Output the [x, y] coordinate of the center of the cell containing the given text.  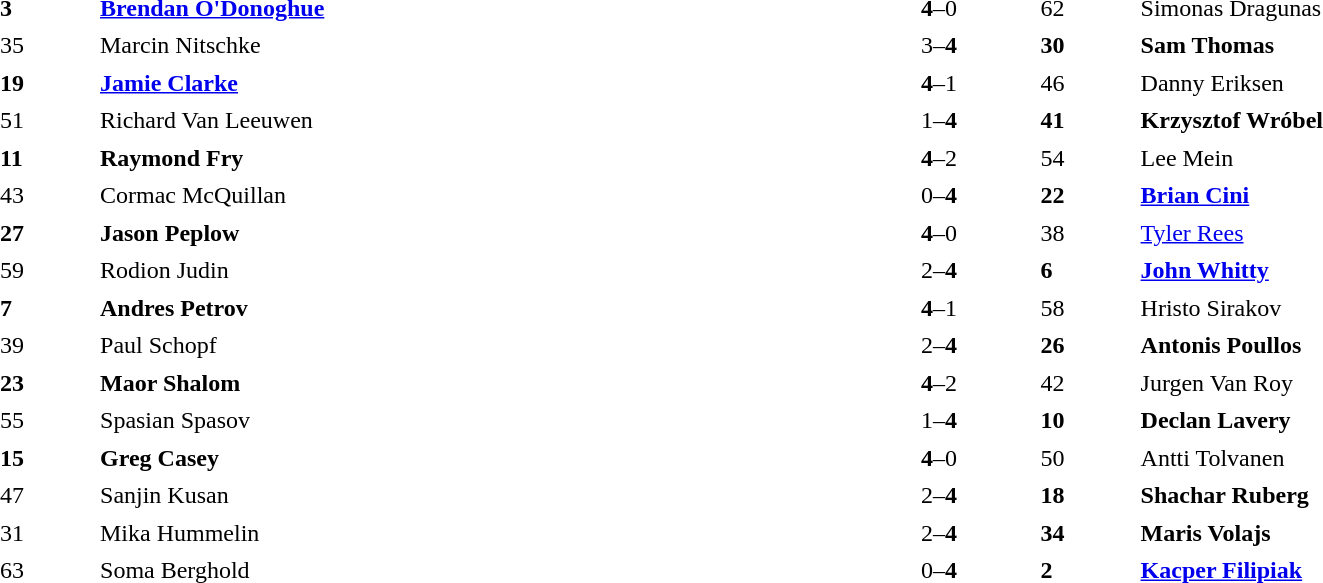
Jason Peplow [469, 233]
Andres Petrov [469, 308]
Mika Hummelin [469, 533]
34 [1086, 533]
Sanjin Kusan [469, 495]
Spasian Spasov [469, 421]
18 [1086, 495]
10 [1086, 421]
Cormac McQuillan [469, 195]
Jamie Clarke [469, 83]
3–4 [938, 45]
Marcin Nitschke [469, 45]
Raymond Fry [469, 158]
22 [1086, 195]
41 [1086, 121]
Paul Schopf [469, 345]
38 [1086, 233]
0–4 [938, 195]
6 [1086, 271]
Richard Van Leeuwen [469, 121]
30 [1086, 45]
26 [1086, 345]
54 [1086, 158]
Rodion Judin [469, 271]
Maor Shalom [469, 383]
Greg Casey [469, 458]
42 [1086, 383]
46 [1086, 83]
50 [1086, 458]
58 [1086, 308]
